For the text-containing cell, return its midpoint in (x, y) coordinate format. 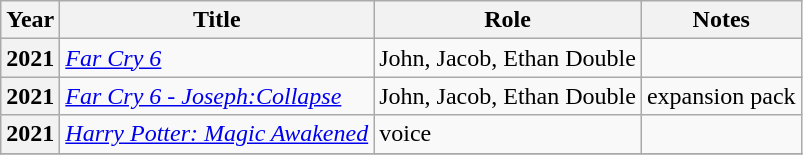
expansion pack (721, 96)
Far Cry 6 - Joseph:Collapse (217, 96)
Title (217, 20)
Notes (721, 20)
Role (508, 20)
Far Cry 6 (217, 58)
Harry Potter: Magic Awakened (217, 134)
voice (508, 134)
Year (30, 20)
